From the cell containing the given text, extract its center point as (x, y) coordinate. 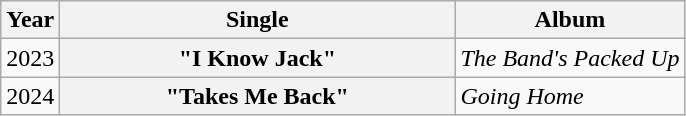
"I Know Jack" (258, 58)
"Takes Me Back" (258, 96)
2024 (30, 96)
Going Home (570, 96)
Single (258, 20)
Year (30, 20)
Album (570, 20)
The Band's Packed Up (570, 58)
2023 (30, 58)
